Return [x, y] of the center of cell containing provided text 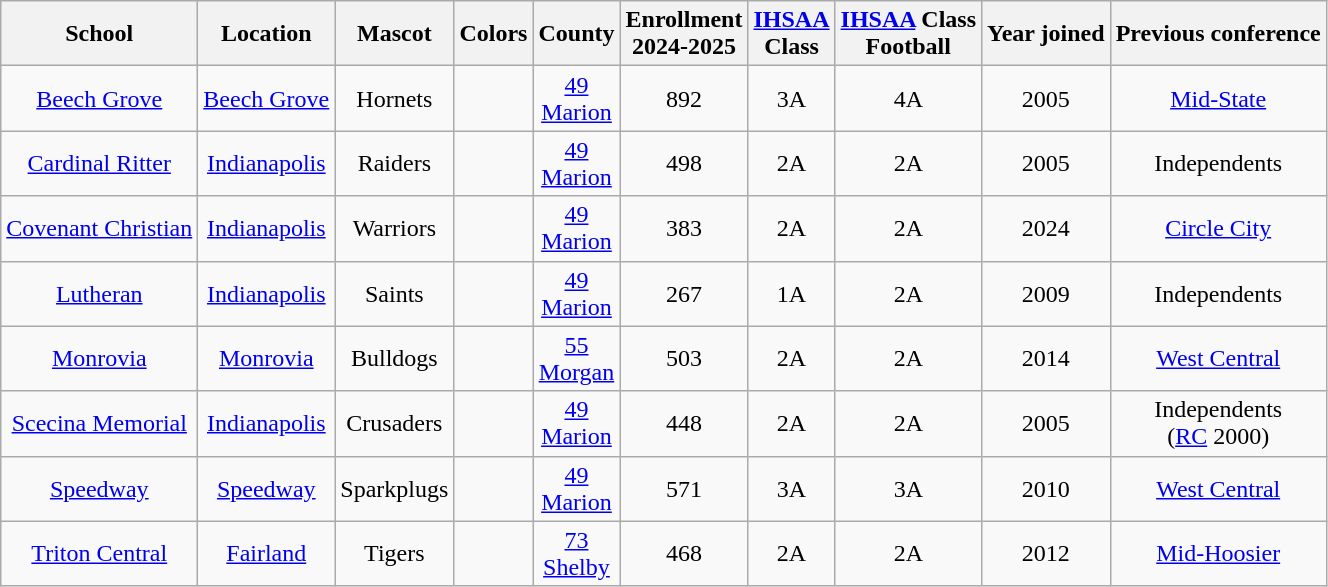
Crusaders [394, 424]
Hornets [394, 98]
Triton Central [100, 554]
Bulldogs [394, 358]
468 [684, 554]
267 [684, 294]
4A [908, 98]
2010 [1046, 488]
892 [684, 98]
571 [684, 488]
Cardinal Ritter [100, 164]
2012 [1046, 554]
1A [792, 294]
Raiders [394, 164]
55 Morgan [576, 358]
Sparkplugs [394, 488]
448 [684, 424]
School [100, 34]
Year joined [1046, 34]
2014 [1046, 358]
Circle City [1218, 228]
County [576, 34]
IHSAA Class [792, 34]
Enrollment 2024-2025 [684, 34]
Previous conference [1218, 34]
Independents(RC 2000) [1218, 424]
Warriors [394, 228]
Tigers [394, 554]
Lutheran [100, 294]
498 [684, 164]
503 [684, 358]
IHSAA Class Football [908, 34]
Location [266, 34]
Scecina Memorial [100, 424]
Covenant Christian [100, 228]
Mascot [394, 34]
73 Shelby [576, 554]
Mid-Hoosier [1218, 554]
2009 [1046, 294]
2024 [1046, 228]
Saints [394, 294]
Colors [494, 34]
Mid-State [1218, 98]
Fairland [266, 554]
383 [684, 228]
